Capture the cell that displays the provided text and extract its [x, y] central coordinate. 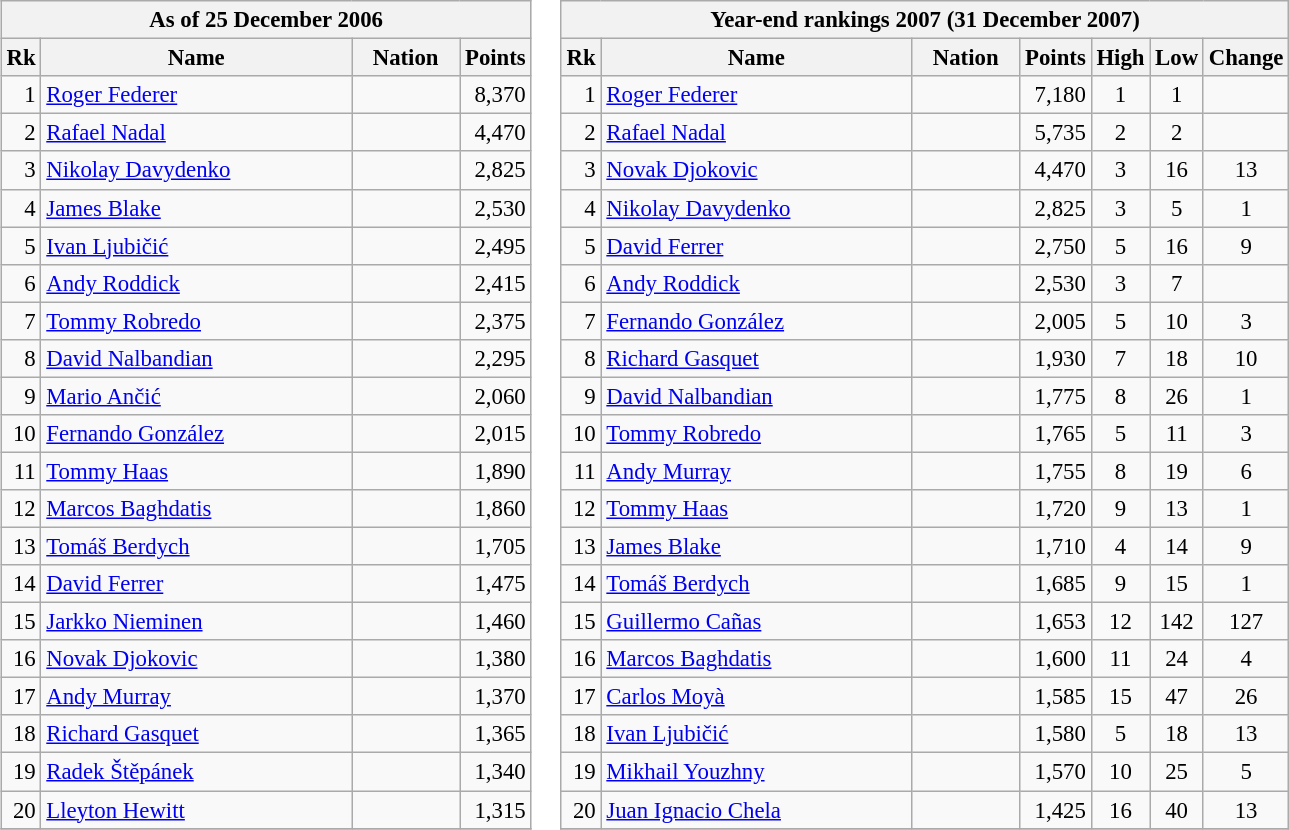
Juan Ignacio Chela [756, 809]
47 [1177, 697]
1,370 [496, 697]
1,340 [496, 772]
1,380 [496, 659]
1,425 [1056, 809]
1,755 [1056, 471]
5,735 [1056, 133]
Change [1246, 58]
1,600 [1056, 659]
Low [1177, 58]
1,720 [1056, 509]
Mikhail Youzhny [756, 772]
40 [1177, 809]
8,370 [496, 95]
Year-end rankings 2007 (31 December 2007) [924, 20]
Guillermo Cañas [756, 622]
1,580 [1056, 734]
2,375 [496, 321]
1,705 [496, 546]
1,315 [496, 809]
1,860 [496, 509]
24 [1177, 659]
127 [1246, 622]
1,765 [1056, 434]
1,653 [1056, 622]
1,930 [1056, 358]
1,890 [496, 471]
2,415 [496, 283]
Mario Ančić [196, 396]
25 [1177, 772]
Radek Štěpánek [196, 772]
1,585 [1056, 697]
7,180 [1056, 95]
2,005 [1056, 321]
1,570 [1056, 772]
High [1120, 58]
Lleyton Hewitt [196, 809]
1,475 [496, 584]
Carlos Moyà [756, 697]
2,015 [496, 434]
Jarkko Nieminen [196, 622]
142 [1177, 622]
1,775 [1056, 396]
2,295 [496, 358]
2,750 [1056, 246]
1,365 [496, 734]
1,460 [496, 622]
1,710 [1056, 546]
2,060 [496, 396]
2,495 [496, 246]
As of 25 December 2006 [266, 20]
1,685 [1056, 584]
